Determine the [X, Y] coordinate at the center of the cell enclosing the given text.  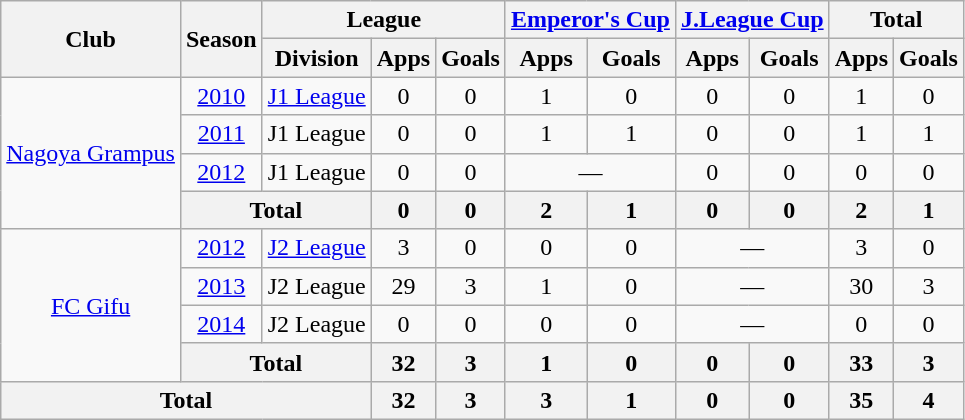
30 [861, 286]
33 [861, 362]
4 [929, 400]
J.League Cup [752, 20]
Season [221, 39]
FC Gifu [91, 305]
League [384, 20]
29 [403, 286]
Division [316, 58]
Club [91, 39]
2013 [221, 286]
Nagoya Grampus [91, 153]
2014 [221, 324]
35 [861, 400]
2011 [221, 134]
Emperor's Cup [590, 20]
2010 [221, 96]
